Capture the cell that displays the provided text and extract its (x, y) central coordinate. 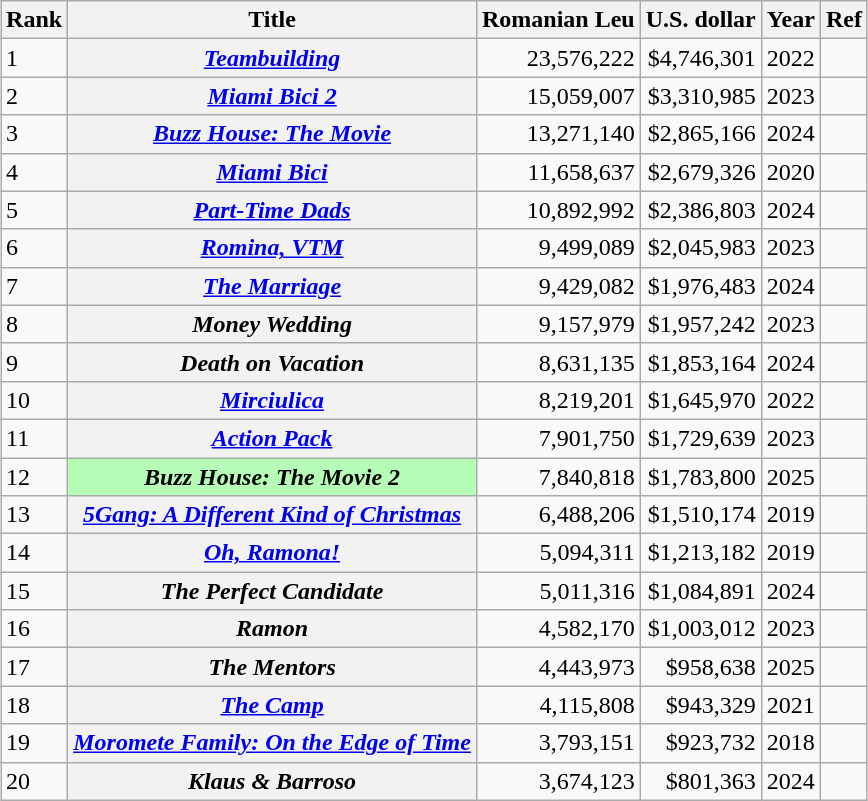
$2,679,326 (700, 172)
2020 (790, 172)
Miami Bici (272, 172)
13 (34, 515)
$1,853,164 (700, 362)
4,443,973 (558, 667)
Klaus & Barroso (272, 781)
7,840,818 (558, 477)
8,219,201 (558, 400)
$3,310,985 (700, 96)
Action Pack (272, 438)
Buzz House: The Movie (272, 134)
Year (790, 20)
14 (34, 553)
2021 (790, 705)
Romina, VTM (272, 248)
Miami Bici 2 (272, 96)
9,429,082 (558, 286)
8,631,135 (558, 362)
5 (34, 210)
$1,510,174 (700, 515)
$1,783,800 (700, 477)
11,658,637 (558, 172)
Title (272, 20)
$2,045,983 (700, 248)
$2,386,803 (700, 210)
$1,003,012 (700, 629)
9 (34, 362)
7 (34, 286)
Buzz House: The Movie 2 (272, 477)
$1,084,891 (700, 591)
9,157,979 (558, 324)
3,674,123 (558, 781)
1 (34, 58)
$4,746,301 (700, 58)
5,094,311 (558, 553)
$1,645,970 (700, 400)
Ramon (272, 629)
5Gang: A Different Kind of Christmas (272, 515)
16 (34, 629)
$1,957,242 (700, 324)
$1,976,483 (700, 286)
5,011,316 (558, 591)
$2,865,166 (700, 134)
2 (34, 96)
Romanian Leu (558, 20)
The Camp (272, 705)
11 (34, 438)
Mirciulica (272, 400)
17 (34, 667)
8 (34, 324)
4 (34, 172)
The Marriage (272, 286)
$943,329 (700, 705)
6,488,206 (558, 515)
Rank (34, 20)
7,901,750 (558, 438)
$801,363 (700, 781)
Death on Vacation (272, 362)
9,499,089 (558, 248)
20 (34, 781)
23,576,222 (558, 58)
Ref (844, 20)
Teambuilding (272, 58)
U.S. dollar (700, 20)
4,582,170 (558, 629)
$1,729,639 (700, 438)
12 (34, 477)
$923,732 (700, 743)
10,892,992 (558, 210)
18 (34, 705)
19 (34, 743)
4,115,808 (558, 705)
Oh, Ramona! (272, 553)
3 (34, 134)
The Perfect Candidate (272, 591)
6 (34, 248)
3,793,151 (558, 743)
15 (34, 591)
$1,213,182 (700, 553)
Part-Time Dads (272, 210)
Moromete Family: On the Edge of Time (272, 743)
Money Wedding (272, 324)
15,059,007 (558, 96)
$958,638 (700, 667)
13,271,140 (558, 134)
10 (34, 400)
The Mentors (272, 667)
2018 (790, 743)
